Detect which cell encompasses the target text, then output its (x, y) center coordinate. 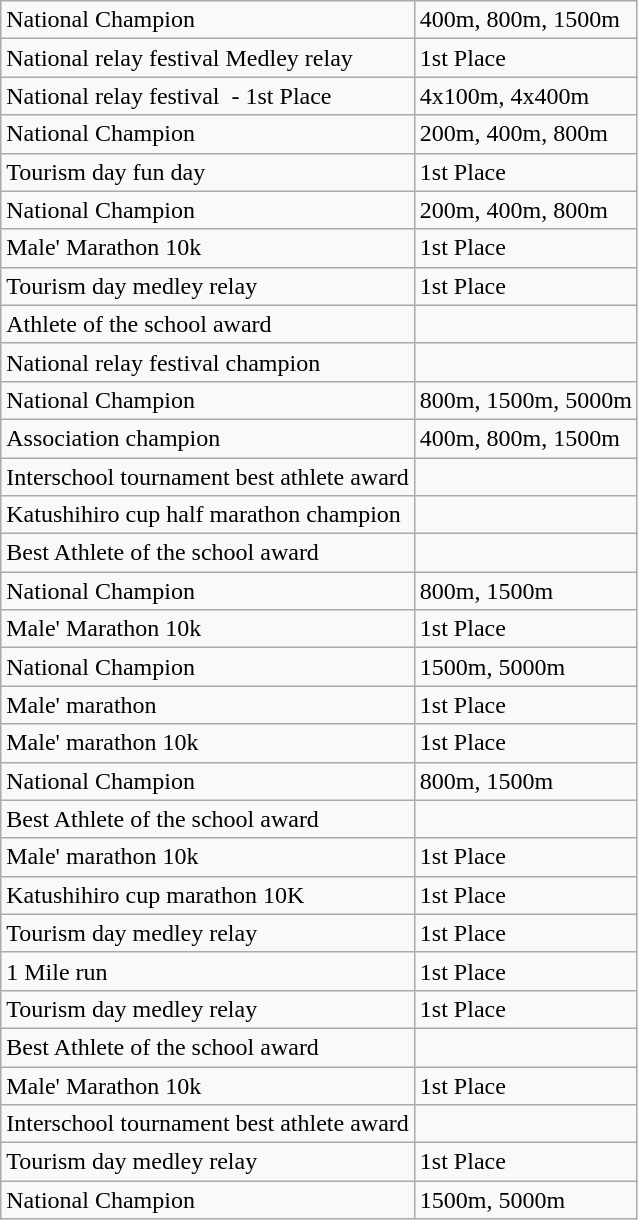
800m, 1500m, 5000m (526, 400)
1 Mile run (208, 971)
National relay festival Medley relay (208, 58)
Katushihiro cup half marathon champion (208, 515)
Male' marathon (208, 705)
National relay festival - 1st Place (208, 96)
Association champion (208, 438)
Tourism day fun day (208, 172)
Athlete of the school award (208, 324)
Katushihiro cup marathon 10K (208, 895)
4x100m, 4x400m (526, 96)
National relay festival champion (208, 362)
